Capture the cell that displays the provided text and extract its [x, y] central coordinate. 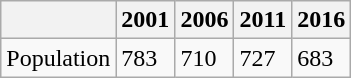
727 [263, 58]
Population [58, 58]
710 [204, 58]
2016 [322, 20]
2006 [204, 20]
2001 [146, 20]
783 [146, 58]
2011 [263, 20]
683 [322, 58]
